Provide the (X, Y) coordinate of the cell's center where the given text is located.  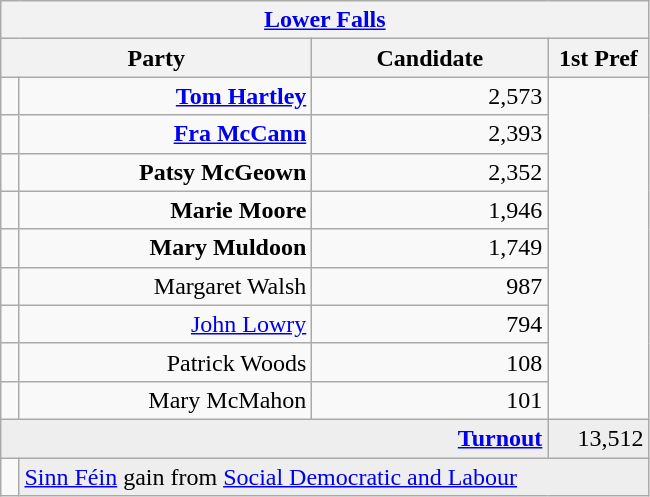
Mary McMahon (166, 400)
101 (430, 400)
Tom Hartley (166, 96)
108 (430, 362)
Fra McCann (166, 134)
Margaret Walsh (166, 286)
2,352 (430, 172)
Patrick Woods (166, 362)
Turnout (274, 438)
Party (156, 58)
Marie Moore (166, 210)
Sinn Féin gain from Social Democratic and Labour (334, 477)
1st Pref (598, 58)
Patsy McGeown (166, 172)
1,749 (430, 248)
2,393 (430, 134)
2,573 (430, 96)
794 (430, 324)
John Lowry (166, 324)
Candidate (430, 58)
987 (430, 286)
1,946 (430, 210)
Mary Muldoon (166, 248)
13,512 (598, 438)
Lower Falls (325, 20)
